Extract the [X, Y] coordinate from the center of the cell holding the provided text.  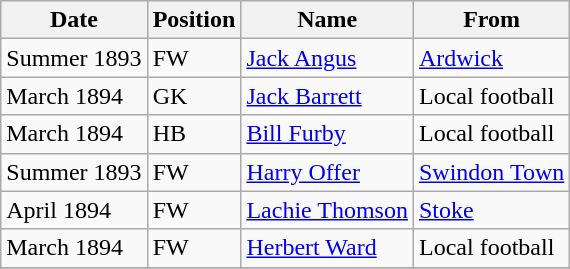
Position [194, 20]
HB [194, 134]
Ardwick [491, 58]
Jack Angus [328, 58]
April 1894 [74, 210]
Name [328, 20]
Herbert Ward [328, 248]
Stoke [491, 210]
Jack Barrett [328, 96]
Lachie Thomson [328, 210]
Harry Offer [328, 172]
From [491, 20]
Swindon Town [491, 172]
Bill Furby [328, 134]
Date [74, 20]
GK [194, 96]
